Detect which cell encompasses the target text, then output its [X, Y] center coordinate. 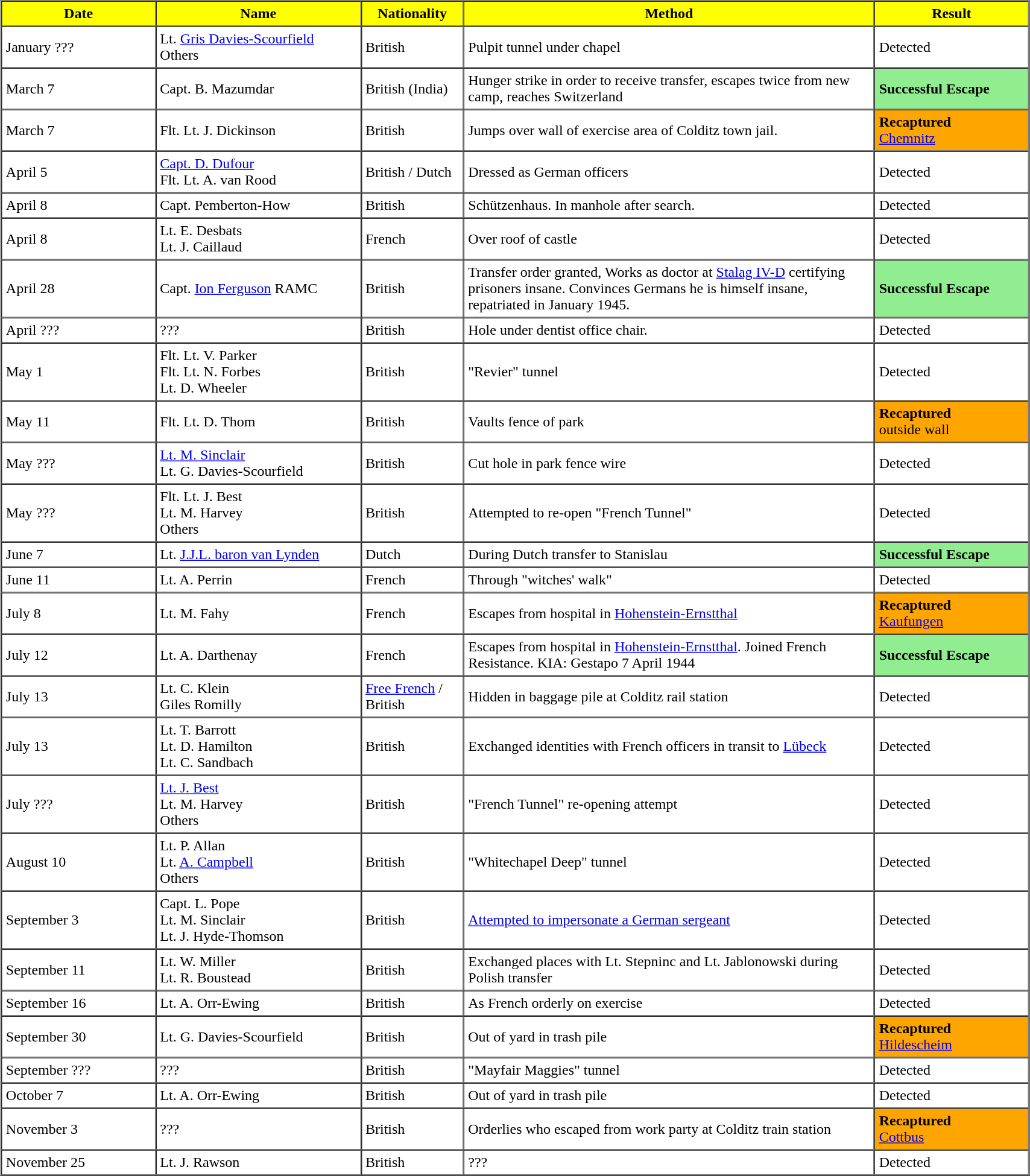
RecapturedHildescheim [952, 1036]
RecapturedCottbus [952, 1129]
Lt. W. MillerLt. R. Boustead [258, 970]
Flt. Lt. V. ParkerFlt. Lt. N. ForbesLt. D. Wheeler [258, 371]
Schützenhaus. In manhole after search. [669, 206]
Lt. M. SinclairLt. G. Davies-Scourfield [258, 463]
Lt. E. DesbatsLt. J. Caillaud [258, 239]
Lt. A. Darthenay [258, 655]
Vaults fence of park [669, 421]
Lt. C. KleinGiles Romilly [258, 696]
August 10 [78, 862]
Dutch [412, 554]
Free French / British [412, 696]
Nationality [412, 14]
British / Dutch [412, 171]
Capt. Pemberton-How [258, 206]
July ??? [78, 805]
Dressed as German officers [669, 171]
"Mayfair Maggies" tunnel [669, 1070]
Hunger strike in order to receive transfer, escapes twice from new camp, reaches Switzerland [669, 88]
September 16 [78, 1003]
Lt. M. Fahy [258, 613]
Lt. J.J.L. baron van Lynden [258, 554]
June 11 [78, 580]
Through "witches' walk" [669, 580]
Hole under dentist office chair. [669, 330]
Capt. L. PopeLt. M. SinclairLt. J. Hyde-Thomson [258, 920]
Capt. Ion Ferguson RAMC [258, 288]
Result [952, 14]
RecapturedKaufungen [952, 613]
October 7 [78, 1096]
September ??? [78, 1070]
November 3 [78, 1129]
Lt. J. Rawson [258, 1162]
Method [669, 14]
British (India) [412, 88]
Lt. P. AllanLt. A. CampbellOthers [258, 862]
April ??? [78, 330]
Escapes from hospital in Hohenstein-Ernstthal. Joined French Resistance. KIA: Gestapo 7 April 1944 [669, 655]
September 11 [78, 970]
Date [78, 14]
"Revier" tunnel [669, 371]
"French Tunnel" re-opening attempt [669, 805]
As French orderly on exercise [669, 1003]
Lt. J. Best Lt. M. HarveyOthers [258, 805]
July 12 [78, 655]
May 1 [78, 371]
Exchanged places with Lt. Stepninc and Lt. Jablonowski during Polish transfer [669, 970]
July 8 [78, 613]
September 30 [78, 1036]
Flt. Lt. D. Thom [258, 421]
RecapturedChemnitz [952, 130]
Lt. T. BarrottLt. D. HamiltonLt. C. Sandbach [258, 747]
Flt. Lt. J. BestLt. M. HarveyOthers [258, 513]
Over roof of castle [669, 239]
Lt. G. Davies-Scourfield [258, 1036]
Escapes from hospital in Hohenstein-Ernstthal [669, 613]
November 25 [78, 1162]
Lt. A. Perrin [258, 580]
May 11 [78, 421]
Recapturedoutside wall [952, 421]
Jumps over wall of exercise area of Colditz town jail. [669, 130]
Lt. Gris Davies-ScourfieldOthers [258, 47]
Flt. Lt. J. Dickinson [258, 130]
Exchanged identities with French officers in transit to Lübeck [669, 747]
Hidden in baggage pile at Colditz rail station [669, 696]
Pulpit tunnel under chapel [669, 47]
Cut hole in park fence wire [669, 463]
Attempted to impersonate a German sergeant [669, 920]
June 7 [78, 554]
Capt. D. Dufour Flt. Lt. A. van Rood [258, 171]
Attempted to re-open "French Tunnel" [669, 513]
April 5 [78, 171]
During Dutch transfer to Stanislau [669, 554]
Name [258, 14]
"Whitechapel Deep" tunnel [669, 862]
January ??? [78, 47]
Orderlies who escaped from work party at Colditz train station [669, 1129]
September 3 [78, 920]
Capt. B. Mazumdar [258, 88]
April 28 [78, 288]
